Pinpoint the cell where the given text exists, returning its (x, y) midpoint coordinate. 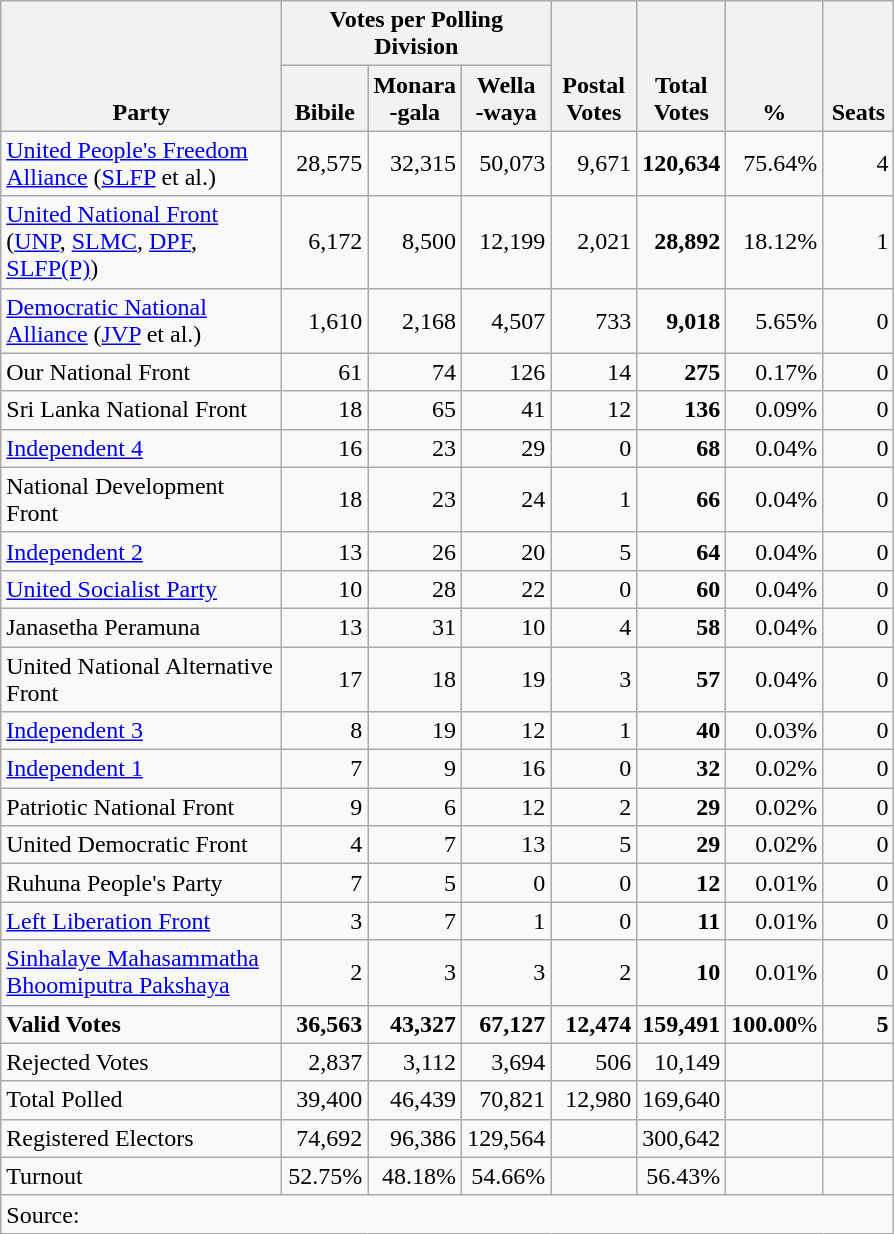
Independent 3 (142, 731)
159,491 (682, 1024)
70,821 (506, 1100)
3,112 (415, 1062)
Rejected Votes (142, 1062)
60 (682, 589)
0.17% (774, 372)
Total Polled (142, 1100)
36,563 (325, 1024)
75.64% (774, 164)
Source: (448, 1214)
8 (325, 731)
United National Alternative Front (142, 678)
12,474 (594, 1024)
56.43% (682, 1176)
Registered Electors (142, 1138)
United People's Freedom Alliance (SLFP et al.) (142, 164)
18.12% (774, 242)
14 (594, 372)
United Democratic Front (142, 845)
1,610 (325, 320)
Sinhalaye Mahasammatha Bhoomiputra Pakshaya (142, 972)
Ruhuna People's Party (142, 883)
28,575 (325, 164)
48.18% (415, 1176)
Independent 1 (142, 769)
169,640 (682, 1100)
Independent 4 (142, 448)
8,500 (415, 242)
3,694 (506, 1062)
Votes per Polling Division (416, 34)
5.65% (774, 320)
Janasetha Peramuna (142, 627)
24 (506, 500)
9,018 (682, 320)
Turnout (142, 1176)
6 (415, 807)
68 (682, 448)
Independent 2 (142, 551)
40 (682, 731)
% (774, 66)
United National Front(UNP, SLMC, DPF, SLFP(P)) (142, 242)
National Development Front (142, 500)
66 (682, 500)
28,892 (682, 242)
126 (506, 372)
31 (415, 627)
129,564 (506, 1138)
Democratic National Alliance (JVP et al.) (142, 320)
Wella-waya (506, 98)
57 (682, 678)
2,837 (325, 1062)
100.00% (774, 1024)
Party (142, 66)
12,199 (506, 242)
Total Votes (682, 66)
46,439 (415, 1100)
20 (506, 551)
32 (682, 769)
0.03% (774, 731)
74,692 (325, 1138)
28 (415, 589)
11 (682, 921)
96,386 (415, 1138)
300,642 (682, 1138)
Valid Votes (142, 1024)
Patriotic National Front (142, 807)
61 (325, 372)
10,149 (682, 1062)
65 (415, 410)
Sri Lanka National Front (142, 410)
136 (682, 410)
54.66% (506, 1176)
43,327 (415, 1024)
6,172 (325, 242)
67,127 (506, 1024)
9,671 (594, 164)
32,315 (415, 164)
120,634 (682, 164)
17 (325, 678)
12,980 (594, 1100)
74 (415, 372)
58 (682, 627)
United Socialist Party (142, 589)
Monara-gala (415, 98)
22 (506, 589)
52.75% (325, 1176)
Our National Front (142, 372)
Bibile (325, 98)
506 (594, 1062)
Seats (858, 66)
41 (506, 410)
0.09% (774, 410)
Left Liberation Front (142, 921)
2,168 (415, 320)
64 (682, 551)
2,021 (594, 242)
26 (415, 551)
4,507 (506, 320)
275 (682, 372)
39,400 (325, 1100)
50,073 (506, 164)
733 (594, 320)
PostalVotes (594, 66)
